Return (X, Y) of the center of cell containing provided text 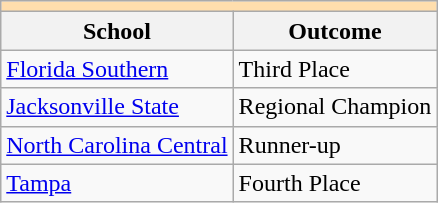
Runner-up (335, 145)
Jacksonville State (117, 107)
North Carolina Central (117, 145)
Fourth Place (335, 183)
Regional Champion (335, 107)
School (117, 31)
Tampa (117, 183)
Outcome (335, 31)
Florida Southern (117, 69)
Third Place (335, 69)
